Provide the (X, Y) coordinate of the cell's center where the given text is located.  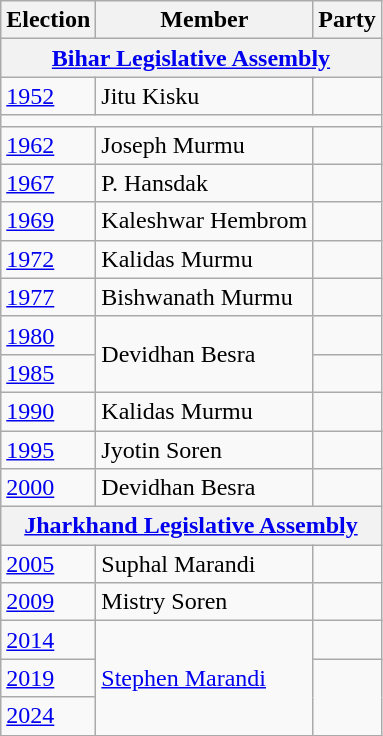
1972 (48, 259)
2019 (48, 678)
2000 (48, 488)
Bishwanath Murmu (204, 297)
Election (48, 20)
Joseph Murmu (204, 145)
Stephen Marandi (204, 678)
Mistry Soren (204, 602)
1952 (48, 96)
1977 (48, 297)
1990 (48, 411)
1985 (48, 373)
Jitu Kisku (204, 96)
Jharkhand Legislative Assembly (191, 526)
2009 (48, 602)
1967 (48, 183)
2014 (48, 640)
Bihar Legislative Assembly (191, 58)
Suphal Marandi (204, 564)
1962 (48, 145)
Jyotin Soren (204, 449)
2024 (48, 716)
2005 (48, 564)
P. Hansdak (204, 183)
1980 (48, 335)
1995 (48, 449)
Party (347, 20)
Member (204, 20)
1969 (48, 221)
Kaleshwar Hembrom (204, 221)
